Scan for the cell matching the given text and deliver its [x, y] coordinate at center. 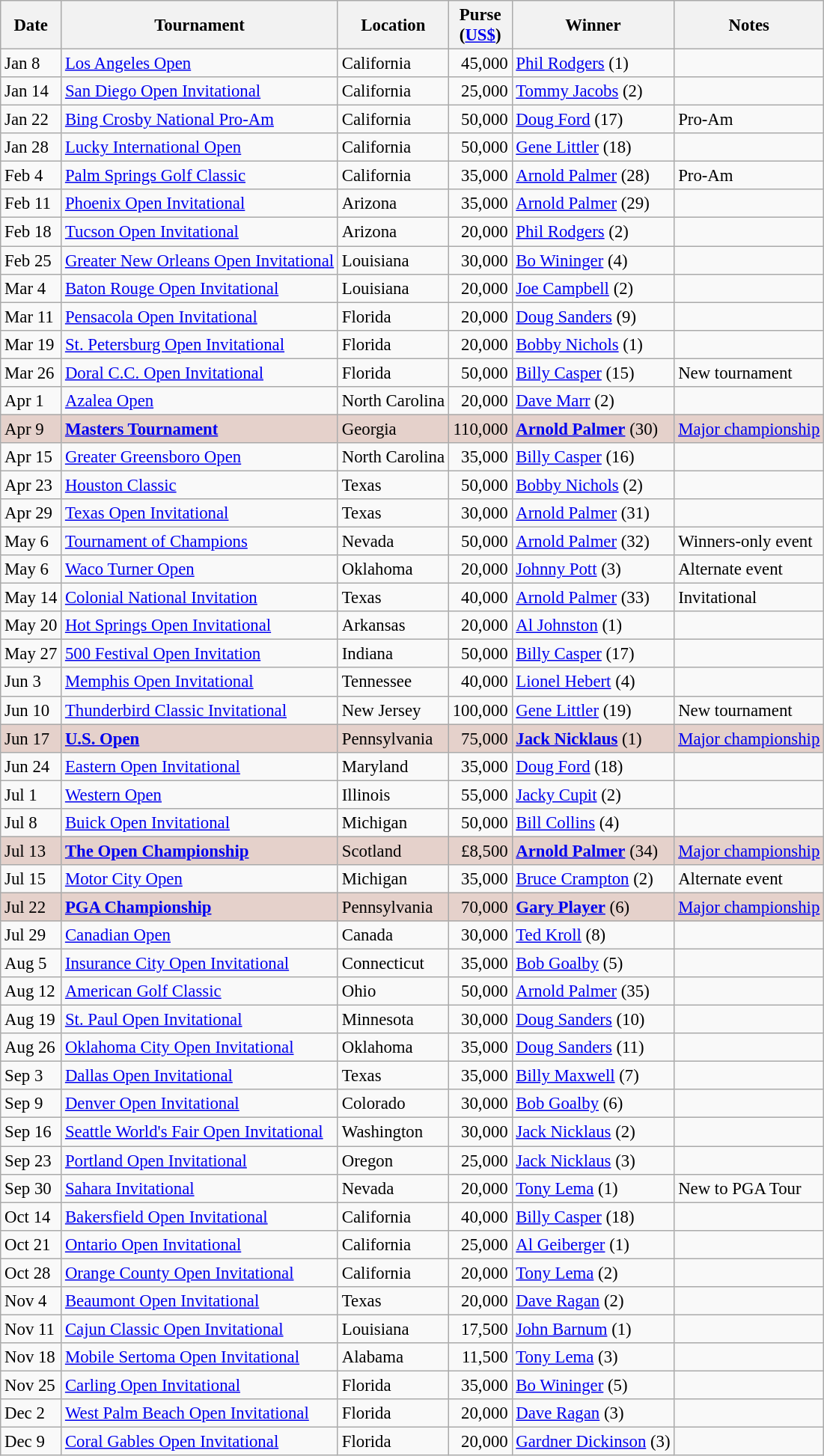
Lionel Hebert (4) [593, 682]
Mar 19 [31, 344]
Jul 15 [31, 879]
Notes [749, 25]
Mobile Sertoma Open Invitational [200, 1357]
Tony Lema (3) [593, 1357]
Jun 24 [31, 766]
Phoenix Open Invitational [200, 204]
Colorado [393, 1104]
May 27 [31, 654]
Apr 9 [31, 429]
Billy Casper (15) [593, 373]
Cajun Classic Open Invitational [200, 1329]
Arnold Palmer (28) [593, 176]
Apr 29 [31, 513]
Joe Campbell (2) [593, 288]
Seattle World's Fair Open Invitational [200, 1132]
Portland Open Invitational [200, 1160]
Orange County Open Invitational [200, 1273]
Nov 11 [31, 1329]
Tony Lema (1) [593, 1188]
Feb 18 [31, 232]
Sep 16 [31, 1132]
Phil Rodgers (2) [593, 232]
Jun 3 [31, 682]
Johnny Pott (3) [593, 569]
Oregon [393, 1160]
£8,500 [480, 851]
Jan 22 [31, 120]
Ted Kroll (8) [593, 935]
Memphis Open Invitational [200, 682]
Dec 9 [31, 1442]
Alabama [393, 1357]
100,000 [480, 710]
Billy Casper (16) [593, 457]
Sep 30 [31, 1188]
Date [31, 25]
Gardner Dickinson (3) [593, 1442]
Greater Greensboro Open [200, 457]
Carling Open Invitational [200, 1385]
Masters Tournament [200, 429]
Nov 25 [31, 1385]
Colonial National Invitation [200, 598]
Apr 23 [31, 485]
Doug Ford (17) [593, 120]
Feb 11 [31, 204]
May 14 [31, 598]
Washington [393, 1132]
Los Angeles Open [200, 64]
Bo Wininger (5) [593, 1385]
Jul 29 [31, 935]
Arnold Palmer (33) [593, 598]
Sep 9 [31, 1104]
Jan 8 [31, 64]
Hot Springs Open Invitational [200, 625]
17,500 [480, 1329]
500 Festival Open Invitation [200, 654]
Aug 26 [31, 1047]
Texas Open Invitational [200, 513]
110,000 [480, 429]
Denver Open Invitational [200, 1104]
Tournament of Champions [200, 542]
45,000 [480, 64]
Houston Classic [200, 485]
Waco Turner Open [200, 569]
Jan 28 [31, 147]
11,500 [480, 1357]
Tony Lema (2) [593, 1273]
St. Paul Open Invitational [200, 1020]
Bob Goalby (6) [593, 1104]
Bobby Nichols (1) [593, 344]
Canadian Open [200, 935]
Tournament [200, 25]
Scotland [393, 851]
Winners-only event [749, 542]
San Diego Open Invitational [200, 91]
Nov 4 [31, 1301]
Billy Casper (17) [593, 654]
Palm Springs Golf Classic [200, 176]
Jul 13 [31, 851]
U.S. Open [200, 738]
Tommy Jacobs (2) [593, 91]
Jack Nicklaus (2) [593, 1132]
Doral C.C. Open Invitational [200, 373]
Ontario Open Invitational [200, 1244]
Greater New Orleans Open Invitational [200, 260]
Jack Nicklaus (3) [593, 1160]
Bill Collins (4) [593, 823]
Mar 4 [31, 288]
Doug Sanders (10) [593, 1020]
May 20 [31, 625]
55,000 [480, 795]
Sep 3 [31, 1076]
Dave Marr (2) [593, 401]
Winner [593, 25]
Arnold Palmer (34) [593, 851]
Oct 21 [31, 1244]
Aug 12 [31, 991]
Jul 8 [31, 823]
Georgia [393, 429]
Dave Ragan (2) [593, 1301]
Apr 1 [31, 401]
Connecticut [393, 964]
Dallas Open Invitational [200, 1076]
Purse(US$) [480, 25]
John Barnum (1) [593, 1329]
Ohio [393, 991]
Azalea Open [200, 401]
New Jersey [393, 710]
Bakersfield Open Invitational [200, 1217]
New to PGA Tour [749, 1188]
Gene Littler (18) [593, 147]
Invitational [749, 598]
Billy Maxwell (7) [593, 1076]
Canada [393, 935]
Jul 22 [31, 907]
Tennessee [393, 682]
Bruce Crampton (2) [593, 879]
Phil Rodgers (1) [593, 64]
Oct 28 [31, 1273]
Gary Player (6) [593, 907]
75,000 [480, 738]
American Golf Classic [200, 991]
Jun 17 [31, 738]
Al Johnston (1) [593, 625]
Beaumont Open Invitational [200, 1301]
Oct 14 [31, 1217]
Location [393, 25]
Nov 18 [31, 1357]
Eastern Open Invitational [200, 766]
Arnold Palmer (35) [593, 991]
Arnold Palmer (31) [593, 513]
Coral Gables Open Invitational [200, 1442]
Gene Littler (19) [593, 710]
Aug 19 [31, 1020]
Oklahoma City Open Invitational [200, 1047]
Mar 26 [31, 373]
Jack Nicklaus (1) [593, 738]
Arkansas [393, 625]
PGA Championship [200, 907]
Arnold Palmer (30) [593, 429]
Bing Crosby National Pro-Am [200, 120]
Jun 10 [31, 710]
Baton Rouge Open Invitational [200, 288]
Insurance City Open Invitational [200, 964]
Motor City Open [200, 879]
Apr 15 [31, 457]
Tucson Open Invitational [200, 232]
Doug Sanders (9) [593, 316]
Sahara Invitational [200, 1188]
Bo Wininger (4) [593, 260]
Lucky International Open [200, 147]
Maryland [393, 766]
Buick Open Invitational [200, 823]
St. Petersburg Open Invitational [200, 344]
Illinois [393, 795]
Sep 23 [31, 1160]
Al Geiberger (1) [593, 1244]
Jul 1 [31, 795]
Jan 14 [31, 91]
Feb 4 [31, 176]
Dave Ragan (3) [593, 1413]
Indiana [393, 654]
Arnold Palmer (32) [593, 542]
Bobby Nichols (2) [593, 485]
Doug Ford (18) [593, 766]
Doug Sanders (11) [593, 1047]
Thunderbird Classic Invitational [200, 710]
Bob Goalby (5) [593, 964]
70,000 [480, 907]
Billy Casper (18) [593, 1217]
Aug 5 [31, 964]
Western Open [200, 795]
Mar 11 [31, 316]
Jacky Cupit (2) [593, 795]
Minnesota [393, 1020]
The Open Championship [200, 851]
Dec 2 [31, 1413]
Arnold Palmer (29) [593, 204]
Feb 25 [31, 260]
West Palm Beach Open Invitational [200, 1413]
Pensacola Open Invitational [200, 316]
